Extract the (x, y) coordinate from the center of the cell holding the provided text.  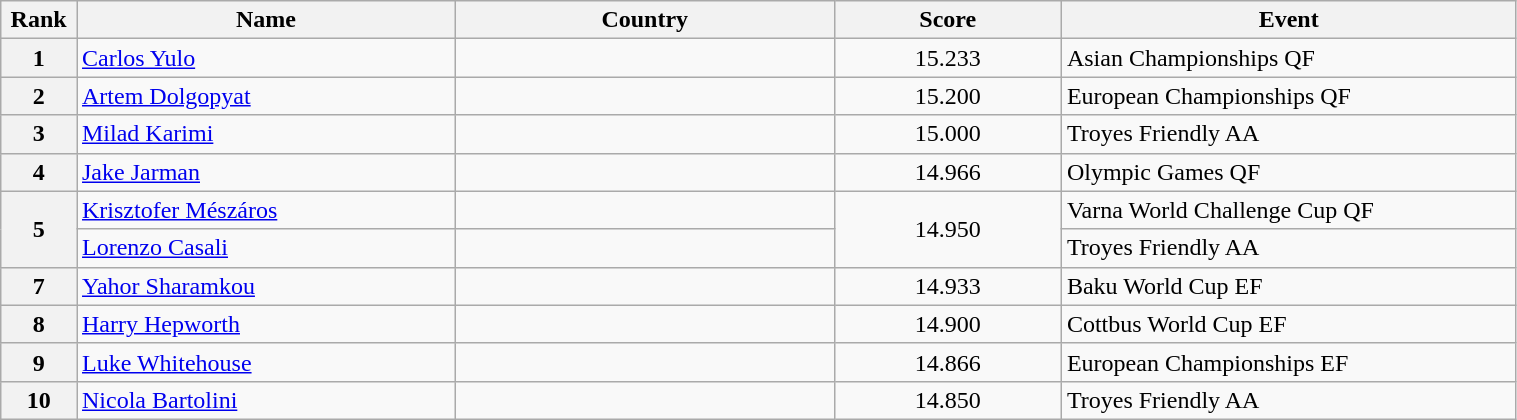
1 (39, 58)
Jake Jarman (266, 172)
14.900 (948, 324)
5 (39, 229)
Harry Hepworth (266, 324)
10 (39, 400)
8 (39, 324)
Lorenzo Casali (266, 248)
4 (39, 172)
15.000 (948, 134)
14.950 (948, 229)
European Championships QF (1288, 96)
Country (644, 20)
Nicola Bartolini (266, 400)
Varna World Challenge Cup QF (1288, 210)
Olympic Games QF (1288, 172)
European Championships EF (1288, 362)
Yahor Sharamkou (266, 286)
Carlos Yulo (266, 58)
Cottbus World Cup EF (1288, 324)
Score (948, 20)
3 (39, 134)
Milad Karimi (266, 134)
7 (39, 286)
Name (266, 20)
15.200 (948, 96)
Rank (39, 20)
14.933 (948, 286)
Luke Whitehouse (266, 362)
14.966 (948, 172)
Event (1288, 20)
15.233 (948, 58)
14.850 (948, 400)
Asian Championships QF (1288, 58)
Baku World Cup EF (1288, 286)
9 (39, 362)
2 (39, 96)
Krisztofer Mészáros (266, 210)
Artem Dolgopyat (266, 96)
14.866 (948, 362)
